Detect which cell encompasses the target text, then output its [x, y] center coordinate. 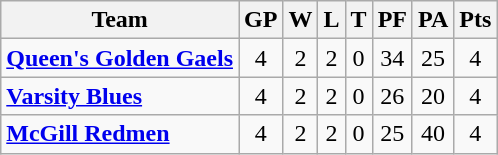
Queen's Golden Gaels [120, 58]
Varsity Blues [120, 96]
34 [392, 58]
26 [392, 96]
Pts [476, 20]
McGill Redmen [120, 134]
20 [432, 96]
L [332, 20]
PF [392, 20]
W [300, 20]
GP [260, 20]
T [358, 20]
PA [432, 20]
40 [432, 134]
Team [120, 20]
